Find where the given text appears and provide that cell's center as [X, Y] coordinate. 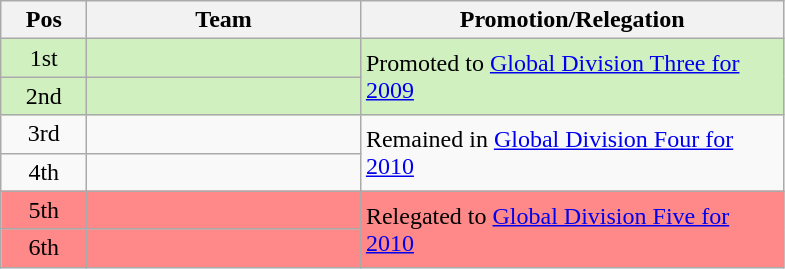
1st [44, 58]
5th [44, 210]
Remained in Global Division Four for 2010 [572, 153]
Promoted to Global Division Three for 2009 [572, 77]
6th [44, 248]
3rd [44, 134]
2nd [44, 96]
Team [224, 20]
Promotion/Relegation [572, 20]
Pos [44, 20]
4th [44, 172]
Relegated to Global Division Five for 2010 [572, 229]
